Identify which cell holds the provided text, then report its (X, Y) central coordinate. 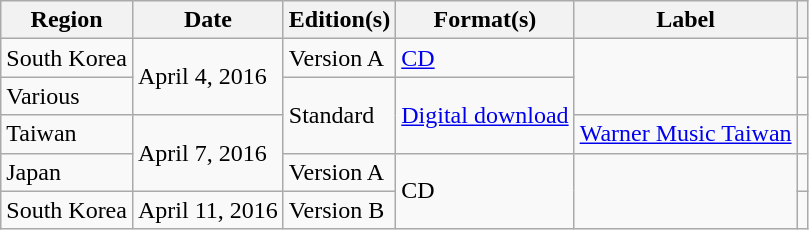
Edition(s) (339, 20)
Taiwan (67, 134)
April 4, 2016 (208, 77)
Digital download (485, 115)
Label (686, 20)
April 11, 2016 (208, 210)
Region (67, 20)
Date (208, 20)
Various (67, 96)
Warner Music Taiwan (686, 134)
Version B (339, 210)
April 7, 2016 (208, 153)
Format(s) (485, 20)
Japan (67, 172)
Standard (339, 115)
